Extract the [x, y] coordinate from the center of the cell holding the provided text.  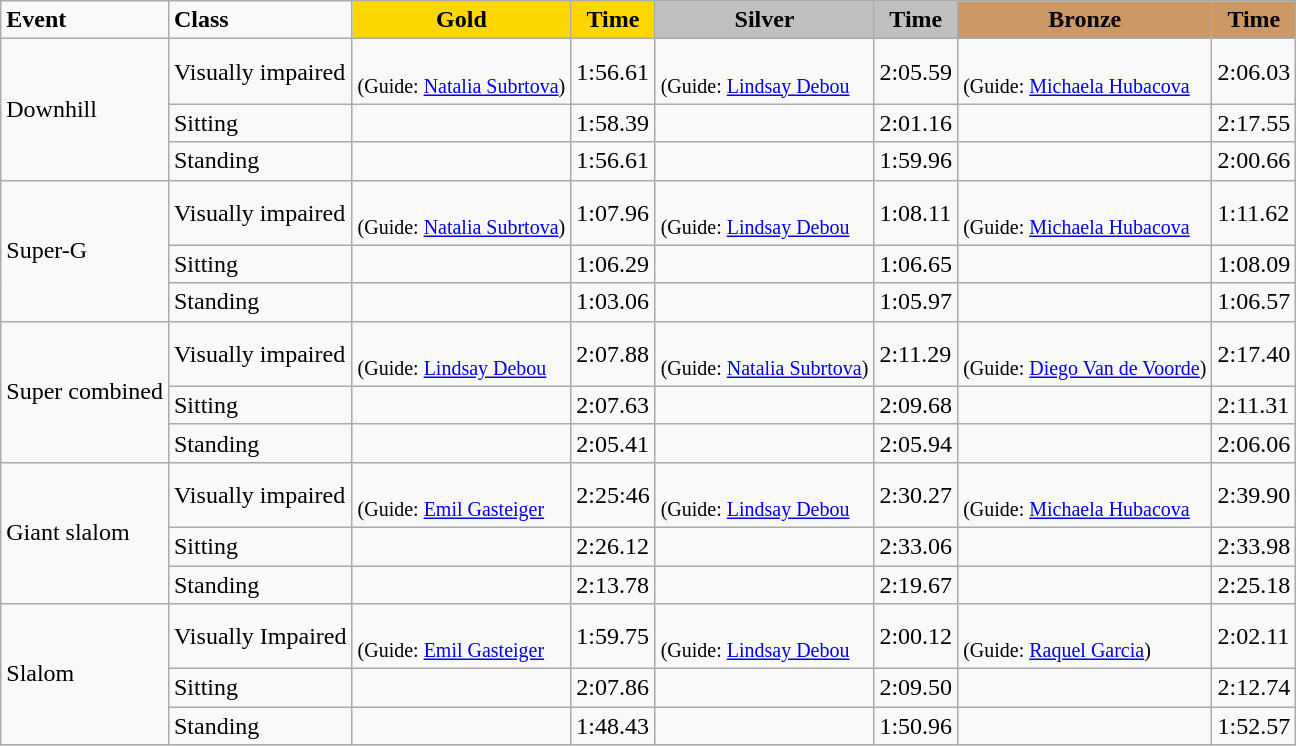
2:13.78 [613, 585]
2:25.18 [1254, 585]
2:26.12 [613, 546]
Visually Impaired [260, 636]
1:08.11 [916, 212]
2:07.88 [613, 354]
Gold [462, 20]
1:50.96 [916, 726]
2:25:46 [613, 494]
(Guide: Diego Van de Voorde) [1085, 354]
Class [260, 20]
2:09.50 [916, 688]
1:59.96 [916, 161]
Giant slalom [85, 532]
2:33.06 [916, 546]
2:00.66 [1254, 161]
1:11.62 [1254, 212]
2:05.41 [613, 443]
(Guide: Raquel Garcia) [1085, 636]
1:07.96 [613, 212]
2:33.98 [1254, 546]
2:02.11 [1254, 636]
2:17.55 [1254, 123]
1:06.29 [613, 264]
Silver [764, 20]
2:17.40 [1254, 354]
2:00.12 [916, 636]
Event [85, 20]
1:58.39 [613, 123]
2:11.31 [1254, 405]
Bronze [1085, 20]
1:59.75 [613, 636]
Slalom [85, 674]
1:03.06 [613, 302]
1:08.09 [1254, 264]
1:48.43 [613, 726]
2:07.86 [613, 688]
2:07.63 [613, 405]
2:09.68 [916, 405]
Super-G [85, 250]
2:12.74 [1254, 688]
2:19.67 [916, 585]
2:05.94 [916, 443]
2:11.29 [916, 354]
2:30.27 [916, 494]
2:05.59 [916, 72]
2:39.90 [1254, 494]
2:06.03 [1254, 72]
1:05.97 [916, 302]
Downhill [85, 110]
Super combined [85, 392]
1:06.57 [1254, 302]
2:01.16 [916, 123]
1:06.65 [916, 264]
2:06.06 [1254, 443]
1:52.57 [1254, 726]
